Find where the given text appears and provide that cell's center as (X, Y) coordinate. 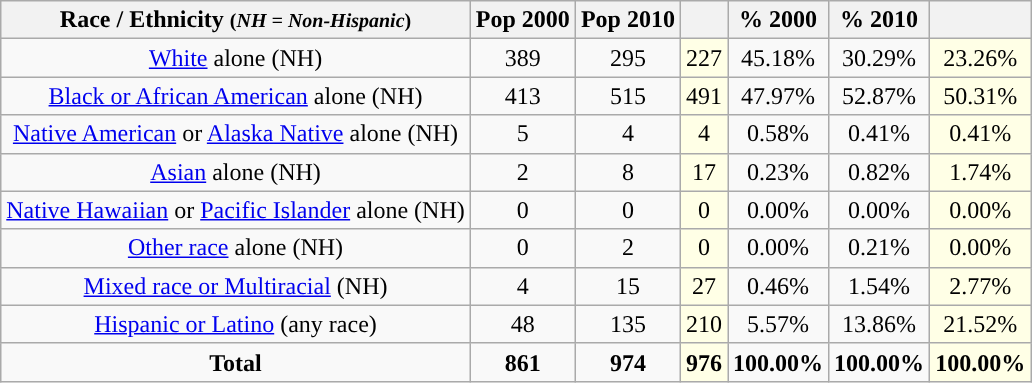
1.74% (980, 172)
23.26% (980, 58)
% 2000 (778, 20)
389 (522, 58)
976 (704, 362)
50.31% (980, 96)
Hispanic or Latino (any race) (236, 324)
17 (704, 172)
1.54% (880, 286)
21.52% (980, 324)
8 (628, 172)
0.46% (778, 286)
47.97% (778, 96)
White alone (NH) (236, 58)
413 (522, 96)
515 (628, 96)
0.21% (880, 248)
27 (704, 286)
0.82% (880, 172)
Asian alone (NH) (236, 172)
15 (628, 286)
5.57% (778, 324)
% 2010 (880, 20)
Pop 2010 (628, 20)
Mixed race or Multiracial (NH) (236, 286)
210 (704, 324)
48 (522, 324)
295 (628, 58)
45.18% (778, 58)
2.77% (980, 286)
Native Hawaiian or Pacific Islander alone (NH) (236, 210)
Pop 2000 (522, 20)
0.23% (778, 172)
Black or African American alone (NH) (236, 96)
135 (628, 324)
52.87% (880, 96)
13.86% (880, 324)
Native American or Alaska Native alone (NH) (236, 134)
30.29% (880, 58)
Other race alone (NH) (236, 248)
0.58% (778, 134)
861 (522, 362)
974 (628, 362)
5 (522, 134)
491 (704, 96)
Total (236, 362)
Race / Ethnicity (NH = Non-Hispanic) (236, 20)
227 (704, 58)
